Extract the [x, y] coordinate from the center of the cell holding the provided text.  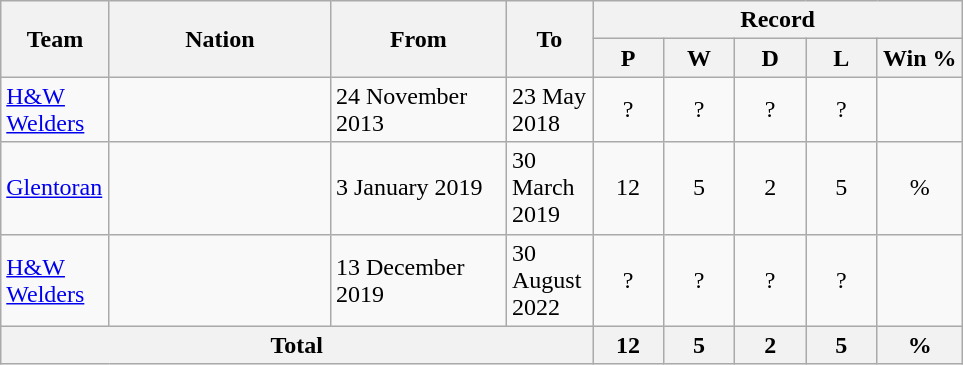
Nation [220, 39]
Glentoran [56, 188]
To [549, 39]
3 January 2019 [418, 188]
13 December 2019 [418, 280]
Win % [920, 58]
30 August 2022 [549, 280]
Total [297, 345]
Record [777, 20]
24 November 2013 [418, 110]
D [770, 58]
W [700, 58]
P [628, 58]
30 March 2019 [549, 188]
L [842, 58]
23 May 2018 [549, 110]
Team [56, 39]
From [418, 39]
